Output the (x, y) coordinate of the center of the cell containing the given text.  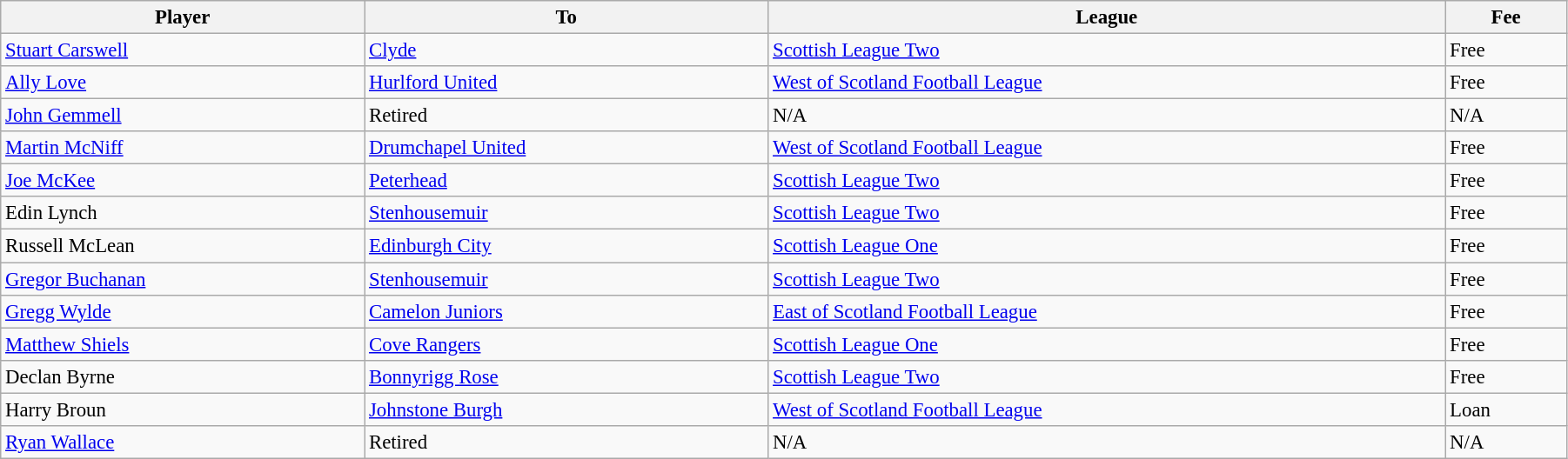
Edin Lynch (183, 213)
Declan Byrne (183, 376)
Stuart Carswell (183, 50)
To (566, 17)
Camelon Juniors (566, 311)
John Gemmell (183, 116)
Edinburgh City (566, 246)
Harry Broun (183, 409)
League (1107, 17)
Hurlford United (566, 83)
Player (183, 17)
Johnstone Burgh (566, 409)
Cove Rangers (566, 344)
Ally Love (183, 83)
Gregg Wylde (183, 311)
Joe McKee (183, 181)
Russell McLean (183, 246)
East of Scotland Football League (1107, 311)
Gregor Buchanan (183, 279)
Bonnyrigg Rose (566, 376)
Fee (1506, 17)
Peterhead (566, 181)
Loan (1506, 409)
Clyde (566, 50)
Ryan Wallace (183, 442)
Drumchapel United (566, 148)
Martin McNiff (183, 148)
Matthew Shiels (183, 344)
